Find where the given text appears and provide that cell's center as [x, y] coordinate. 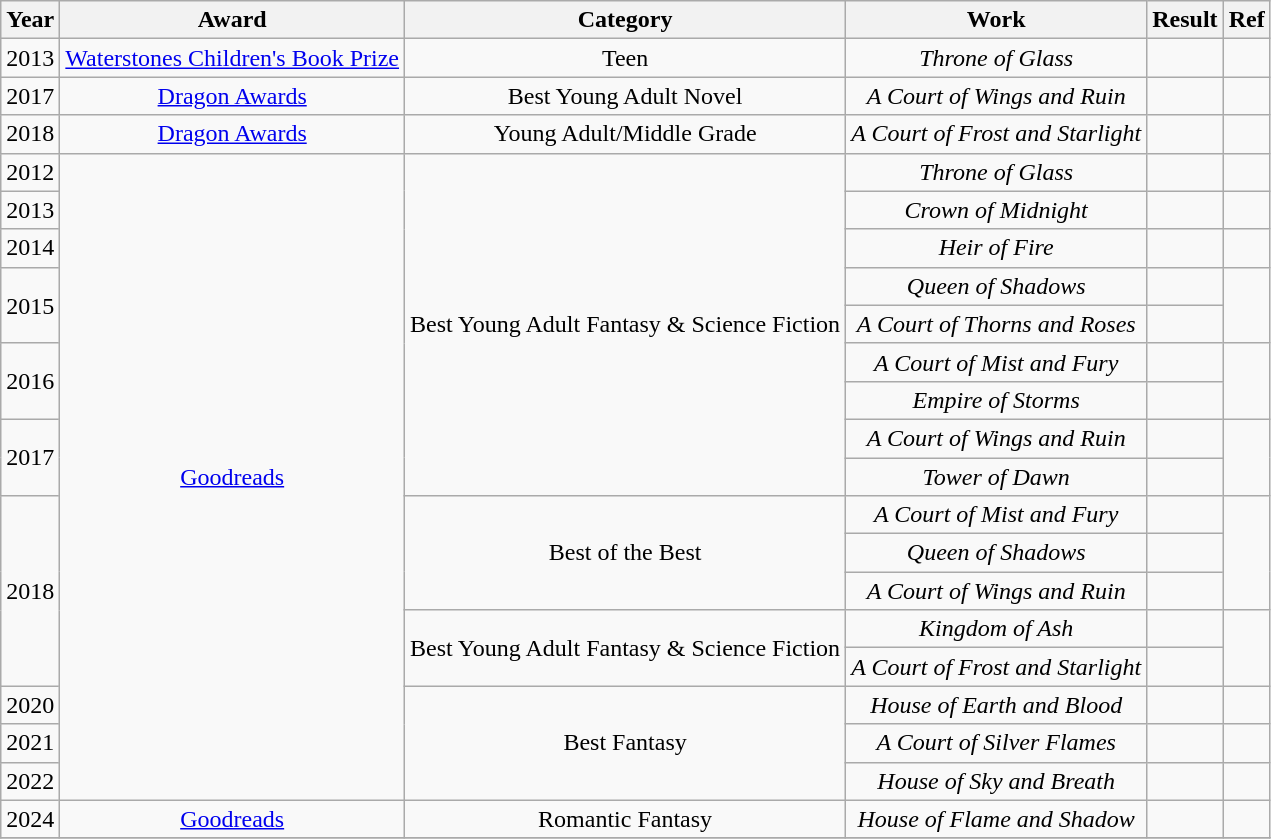
Best of the Best [626, 553]
2021 [30, 743]
Result [1185, 20]
2024 [30, 819]
A Court of Thorns and Roses [996, 324]
Work [996, 20]
Romantic Fantasy [626, 819]
Best Fantasy [626, 743]
2014 [30, 248]
Heir of Fire [996, 248]
Teen [626, 58]
Empire of Storms [996, 400]
2020 [30, 705]
Category [626, 20]
House of Earth and Blood [996, 705]
Year [30, 20]
Tower of Dawn [996, 477]
A Court of Silver Flames [996, 743]
Crown of Midnight [996, 210]
Best Young Adult Novel [626, 96]
Young Adult/Middle Grade [626, 134]
Award [232, 20]
House of Sky and Breath [996, 781]
Kingdom of Ash [996, 629]
2012 [30, 172]
House of Flame and Shadow [996, 819]
2015 [30, 305]
2016 [30, 381]
Ref [1246, 20]
Waterstones Children's Book Prize [232, 58]
2022 [30, 781]
